Output the (x, y) coordinate of the center of the cell containing the given text.  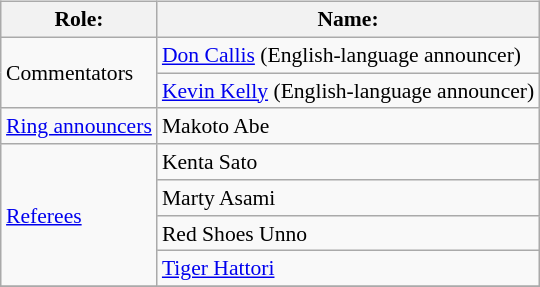
Kenta Sato (348, 162)
Commentators (79, 72)
Name: (348, 20)
Marty Asami (348, 198)
Ring announcers (79, 126)
Role: (79, 20)
Tiger Hattori (348, 269)
Kevin Kelly (English-language announcer) (348, 91)
Don Callis (English-language announcer) (348, 55)
Red Shoes Unno (348, 233)
Makoto Abe (348, 126)
Referees (79, 215)
